Detect which cell encompasses the target text, then output its (X, Y) center coordinate. 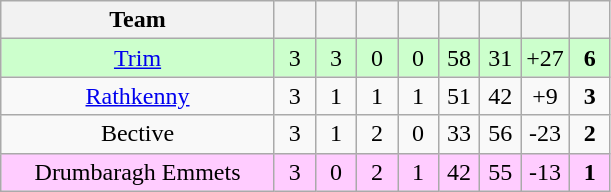
33 (460, 134)
51 (460, 96)
Trim (138, 58)
Drumbaragh Emmets (138, 172)
+27 (546, 58)
+9 (546, 96)
55 (500, 172)
Team (138, 20)
-23 (546, 134)
58 (460, 58)
Bective (138, 134)
56 (500, 134)
6 (590, 58)
Rathkenny (138, 96)
-13 (546, 172)
31 (500, 58)
